Capture the cell that displays the provided text and extract its [x, y] central coordinate. 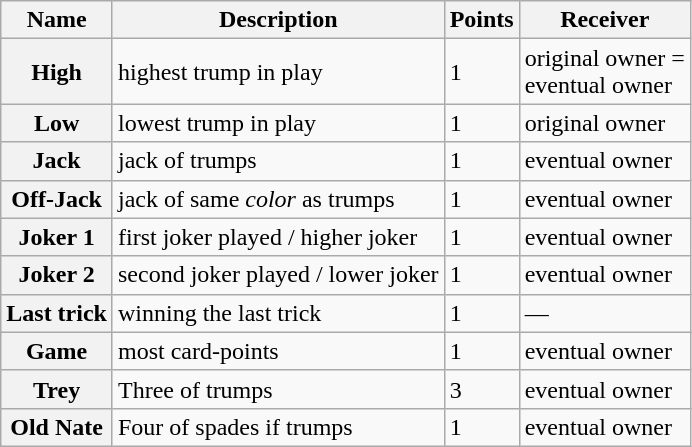
Name [57, 20]
Joker 1 [57, 237]
highest trump in play [278, 72]
original owner [604, 123]
Joker 2 [57, 275]
Points [482, 20]
— [604, 313]
Three of trumps [278, 389]
Jack [57, 161]
3 [482, 389]
jack of same color as trumps [278, 199]
second joker played / lower joker [278, 275]
Receiver [604, 20]
Old Nate [57, 427]
original owner =eventual owner [604, 72]
Last trick [57, 313]
Four of spades if trumps [278, 427]
Off-Jack [57, 199]
Trey [57, 389]
Game [57, 351]
lowest trump in play [278, 123]
jack of trumps [278, 161]
first joker played / higher joker [278, 237]
Low [57, 123]
winning the last trick [278, 313]
most card-points [278, 351]
Description [278, 20]
High [57, 72]
